Capture the cell that displays the provided text and extract its (X, Y) central coordinate. 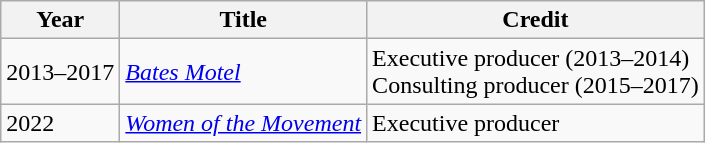
2013–2017 (60, 72)
Credit (536, 20)
Year (60, 20)
Title (244, 20)
Executive producer (2013–2014)Consulting producer (2015–2017) (536, 72)
Women of the Movement (244, 123)
2022 (60, 123)
Bates Motel (244, 72)
Executive producer (536, 123)
